From the cell containing the given text, extract its center point as (x, y) coordinate. 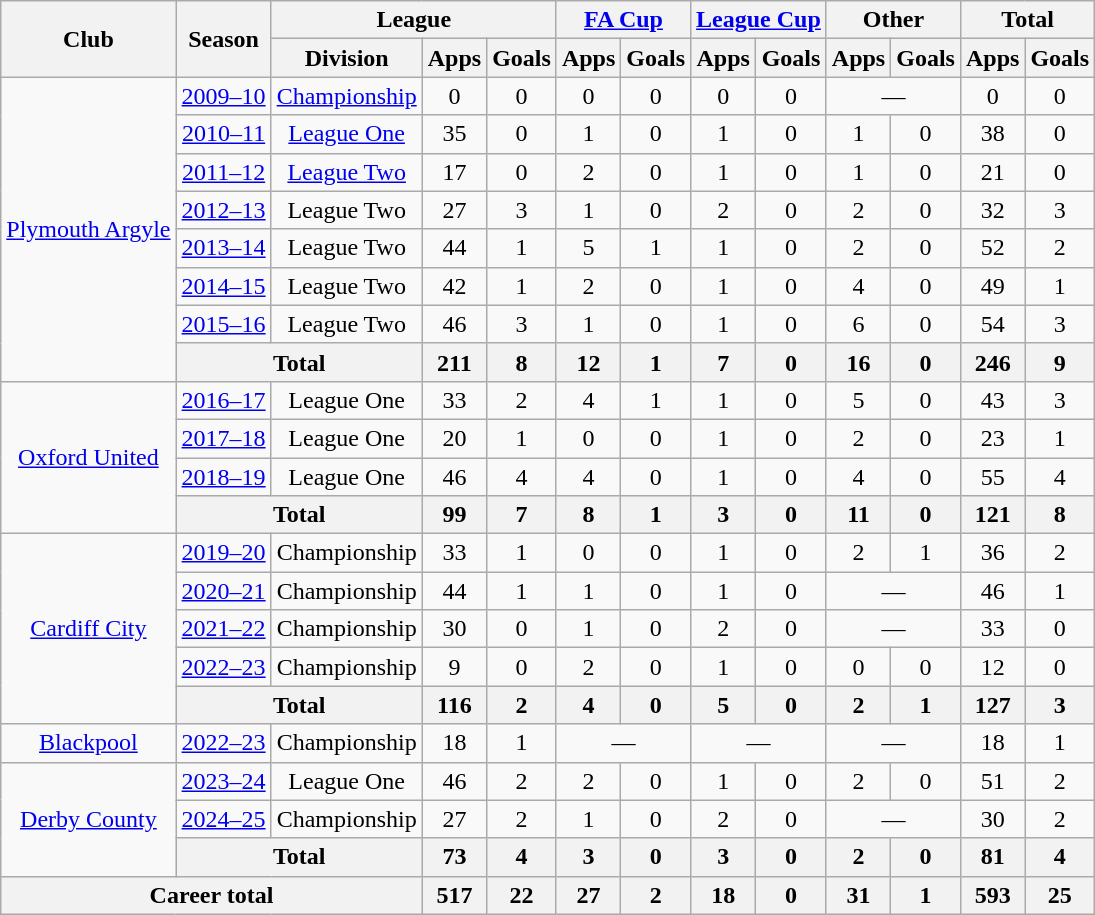
42 (454, 286)
Cardiff City (88, 629)
6 (858, 324)
2010–11 (224, 134)
211 (454, 362)
16 (858, 362)
49 (992, 286)
Oxford United (88, 457)
25 (1060, 895)
Club (88, 39)
Other (893, 20)
55 (992, 477)
116 (454, 705)
2018–19 (224, 477)
2020–21 (224, 591)
54 (992, 324)
2021–22 (224, 629)
31 (858, 895)
2014–15 (224, 286)
2023–24 (224, 781)
121 (992, 515)
League (414, 20)
593 (992, 895)
73 (454, 857)
246 (992, 362)
2024–25 (224, 819)
League Cup (759, 20)
2015–16 (224, 324)
17 (454, 172)
2016–17 (224, 400)
99 (454, 515)
81 (992, 857)
2017–18 (224, 438)
43 (992, 400)
127 (992, 705)
Division (346, 58)
35 (454, 134)
2011–12 (224, 172)
2012–13 (224, 210)
11 (858, 515)
20 (454, 438)
2009–10 (224, 96)
38 (992, 134)
Plymouth Argyle (88, 229)
2019–20 (224, 553)
51 (992, 781)
2013–14 (224, 248)
36 (992, 553)
22 (522, 895)
52 (992, 248)
517 (454, 895)
32 (992, 210)
23 (992, 438)
Blackpool (88, 743)
FA Cup (623, 20)
21 (992, 172)
Season (224, 39)
Derby County (88, 819)
Career total (212, 895)
